Capture the cell that displays the provided text and extract its (X, Y) central coordinate. 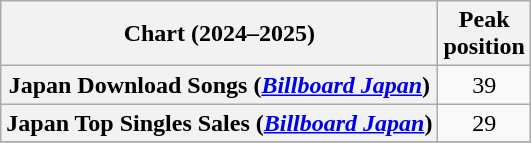
29 (484, 123)
39 (484, 85)
Chart (2024–2025) (220, 34)
Japan Top Singles Sales (Billboard Japan) (220, 123)
Peakposition (484, 34)
Japan Download Songs (Billboard Japan) (220, 85)
